For the text-containing cell, return its midpoint in (X, Y) coordinate format. 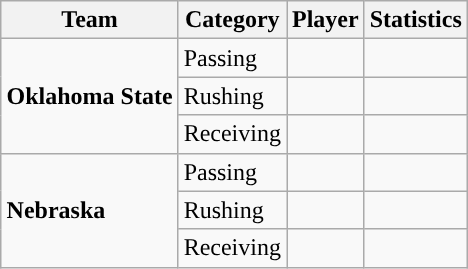
Statistics (416, 20)
Nebraska (90, 210)
Team (90, 20)
Player (325, 20)
Oklahoma State (90, 96)
Category (232, 20)
